Capture the cell that displays the provided text and extract its (x, y) central coordinate. 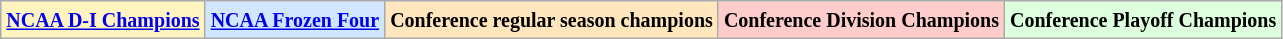
NCAA Frozen Four (295, 20)
NCAA D-I Champions (103, 20)
Conference regular season champions (552, 20)
Conference Division Champions (861, 20)
Conference Playoff Champions (1144, 20)
